Determine the (x, y) coordinate at the center of the cell enclosing the given text.  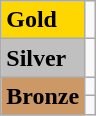
Silver (43, 58)
Gold (43, 20)
Bronze (43, 96)
